Scan for the cell matching the given text and deliver its [X, Y] coordinate at center. 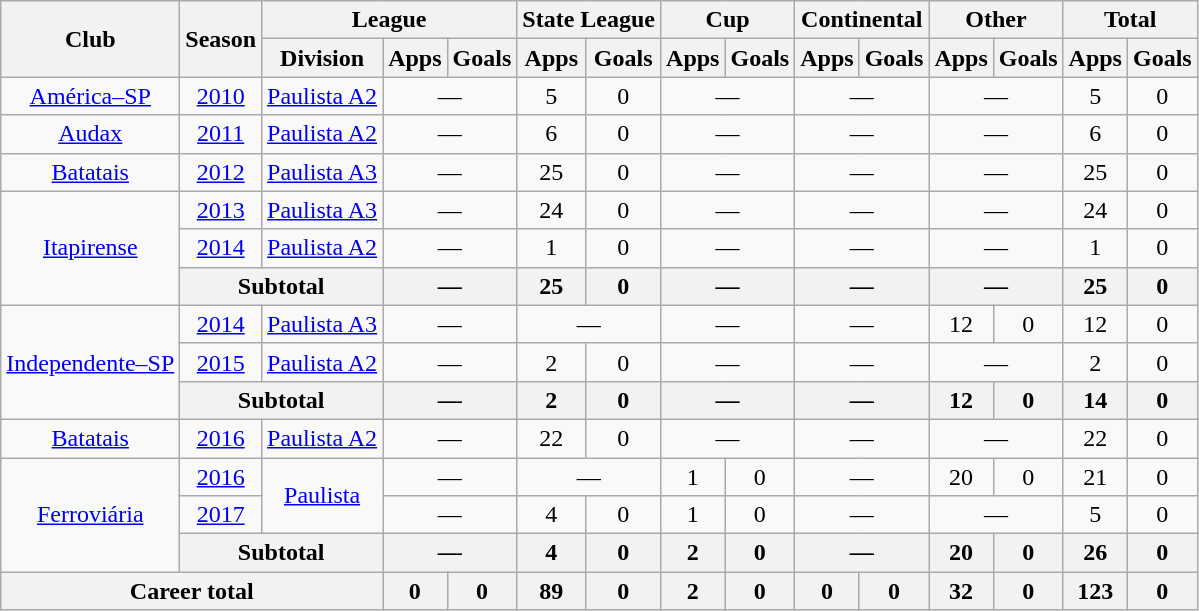
Itapirense [90, 248]
2011 [221, 134]
Total [1130, 20]
América–SP [90, 96]
32 [961, 591]
Career total [192, 591]
2010 [221, 96]
2015 [221, 362]
Continental [862, 20]
Season [221, 39]
Club [90, 39]
Audax [90, 134]
26 [1095, 553]
2017 [221, 515]
2013 [221, 210]
14 [1095, 400]
21 [1095, 477]
Cup [728, 20]
Other [996, 20]
89 [552, 591]
Independente–SP [90, 362]
League [390, 20]
123 [1095, 591]
Paulista [322, 496]
2012 [221, 172]
Ferroviária [90, 515]
Division [322, 58]
State League [589, 20]
